Provide the (x, y) coordinate of the cell's center where the given text is located.  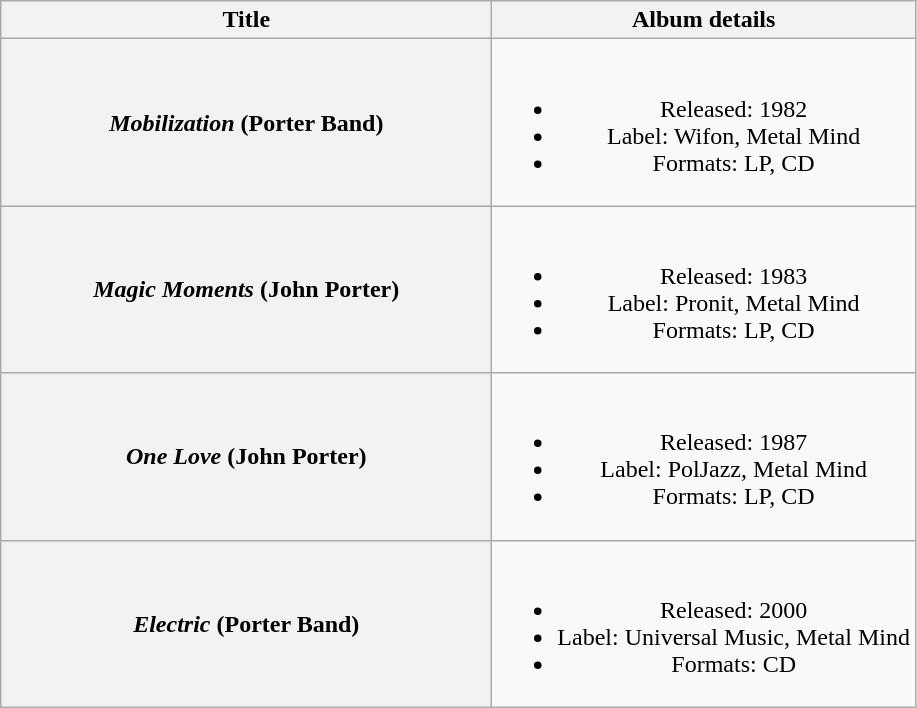
Mobilization (Porter Band) (246, 122)
One Love (John Porter) (246, 456)
Album details (704, 20)
Electric (Porter Band) (246, 624)
Magic Moments (John Porter) (246, 290)
Title (246, 20)
Released: 1983Label: Pronit, Metal MindFormats: LP, CD (704, 290)
Released: 2000Label: Universal Music, Metal MindFormats: CD (704, 624)
Released: 1982Label: Wifon, Metal MindFormats: LP, CD (704, 122)
Released: 1987Label: PolJazz, Metal MindFormats: LP, CD (704, 456)
